From the cell containing the given text, extract its center point as [X, Y] coordinate. 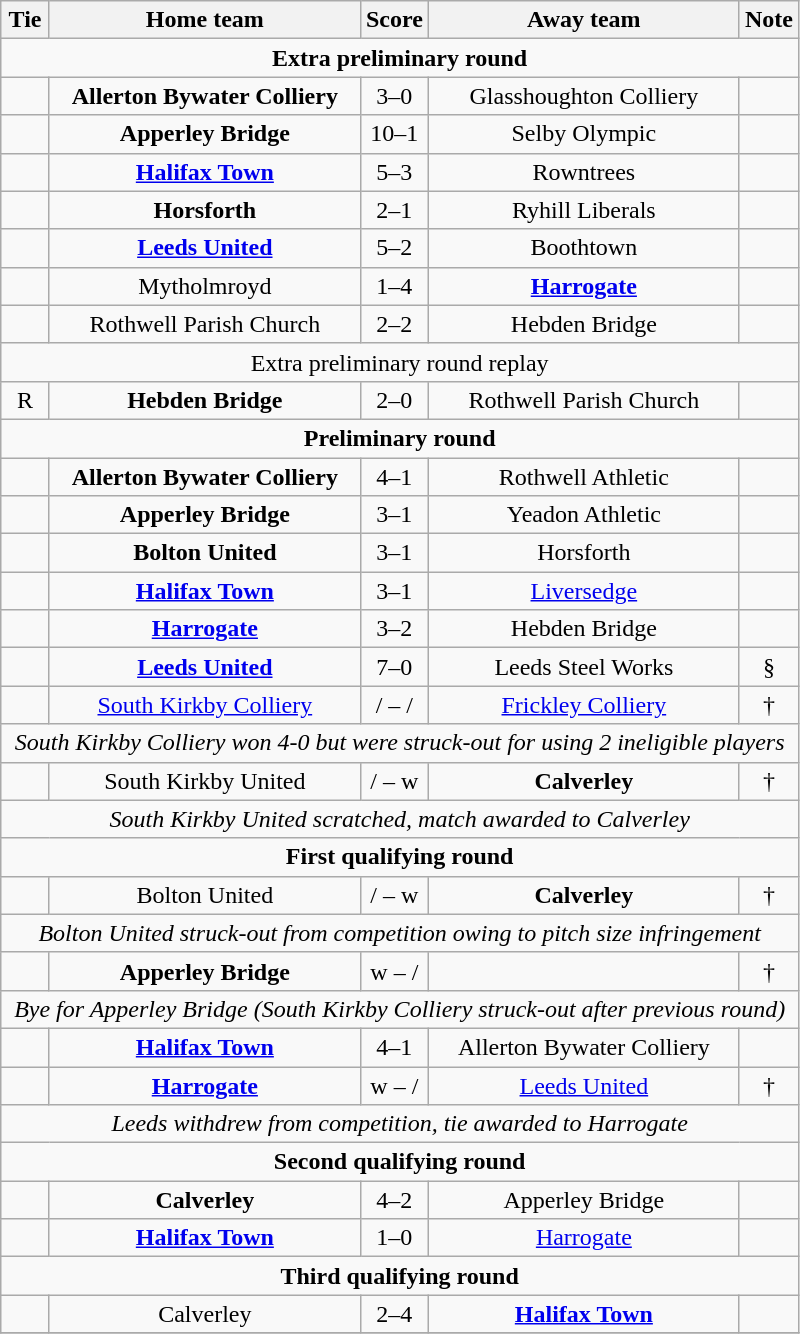
Rothwell Athletic [584, 477]
10–1 [394, 134]
2–2 [394, 324]
Note [768, 20]
5–2 [394, 248]
1–0 [394, 1238]
/ – / [394, 705]
Glasshoughton Colliery [584, 96]
§ [768, 667]
2–4 [394, 1314]
South Kirkby Colliery won 4-0 but were struck-out for using 2 ineligible players [400, 743]
Boothtown [584, 248]
Second qualifying round [400, 1162]
Rowntrees [584, 172]
Extra preliminary round [400, 58]
Yeadon Athletic [584, 515]
Preliminary round [400, 438]
Ryhill Liberals [584, 210]
Leeds Steel Works [584, 667]
Mytholmroyd [204, 286]
First qualifying round [400, 857]
Away team [584, 20]
Home team [204, 20]
3–2 [394, 629]
4–2 [394, 1200]
7–0 [394, 667]
Selby Olympic [584, 134]
South Kirkby United scratched, match awarded to Calverley [400, 819]
Extra preliminary round replay [400, 362]
South Kirkby United [204, 781]
South Kirkby Colliery [204, 705]
Leeds withdrew from competition, tie awarded to Harrogate [400, 1124]
Score [394, 20]
Liversedge [584, 591]
2–0 [394, 400]
Tie [26, 20]
Frickley Colliery [584, 705]
Bye for Apperley Bridge (South Kirkby Colliery struck-out after previous round) [400, 1009]
R [26, 400]
5–3 [394, 172]
Bolton United struck-out from competition owing to pitch size infringement [400, 933]
2–1 [394, 210]
3–0 [394, 96]
1–4 [394, 286]
Third qualifying round [400, 1276]
